Extract the (x, y) coordinate from the center of the cell holding the provided text.  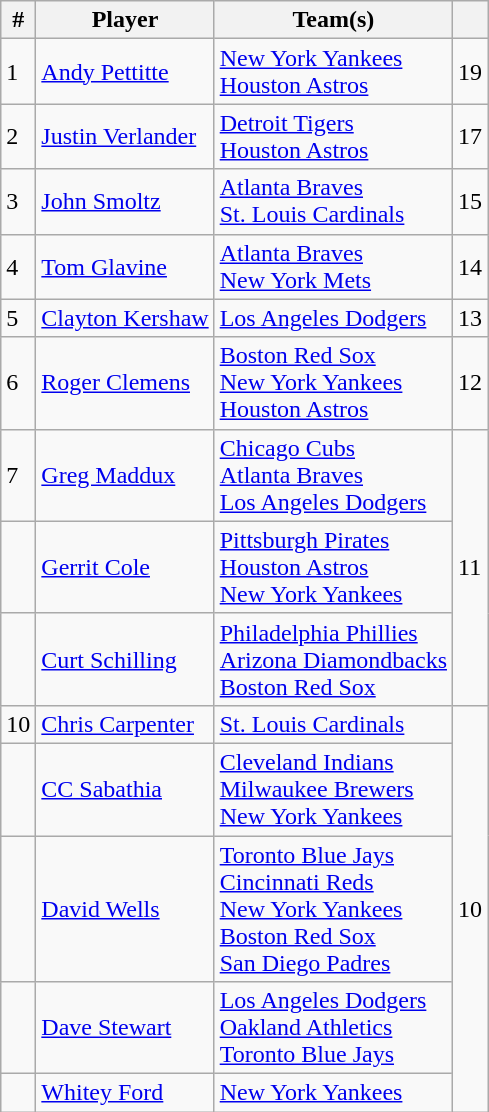
Curt Schilling (125, 659)
John Smoltz (125, 202)
Roger Clemens (125, 383)
Andy Pettitte (125, 72)
11 (470, 567)
1 (18, 72)
New York YankeesHouston Astros (333, 72)
Philadelphia PhilliesArizona DiamondbacksBoston Red Sox (333, 659)
15 (470, 202)
Tom Glavine (125, 266)
New York Yankees (333, 1093)
Boston Red SoxNew York YankeesHouston Astros (333, 383)
3 (18, 202)
Chris Carpenter (125, 724)
CC Sabathia (125, 789)
5 (18, 318)
17 (470, 136)
Toronto Blue JaysCincinnati RedsNew York YankeesBoston Red SoxSan Diego Padres (333, 909)
Detroit TigersHouston Astros (333, 136)
Pittsburgh PiratesHouston AstrosNew York Yankees (333, 567)
2 (18, 136)
Team(s) (333, 20)
Justin Verlander (125, 136)
David Wells (125, 909)
7 (18, 475)
19 (470, 72)
Chicago CubsAtlanta BravesLos Angeles Dodgers (333, 475)
Whitey Ford (125, 1093)
# (18, 20)
13 (470, 318)
St. Louis Cardinals (333, 724)
Los Angeles DodgersOakland AthleticsToronto Blue Jays (333, 1028)
Clayton Kershaw (125, 318)
Gerrit Cole (125, 567)
4 (18, 266)
6 (18, 383)
12 (470, 383)
Greg Maddux (125, 475)
Dave Stewart (125, 1028)
Los Angeles Dodgers (333, 318)
Cleveland IndiansMilwaukee BrewersNew York Yankees (333, 789)
Player (125, 20)
14 (470, 266)
Atlanta BravesNew York Mets (333, 266)
Atlanta BravesSt. Louis Cardinals (333, 202)
